Detect which cell encompasses the target text, then output its [x, y] center coordinate. 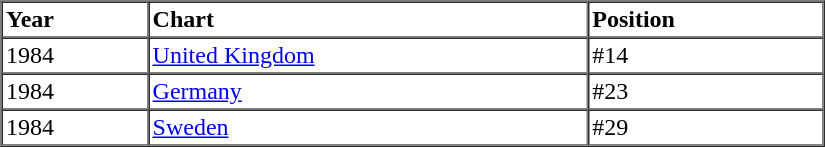
Sweden [368, 128]
#29 [706, 128]
Chart [368, 20]
Germany [368, 92]
United Kingdom [368, 56]
#23 [706, 92]
Year [76, 20]
#14 [706, 56]
Position [706, 20]
